Search for the cell housing the specified text and yield its [X, Y] center coordinate. 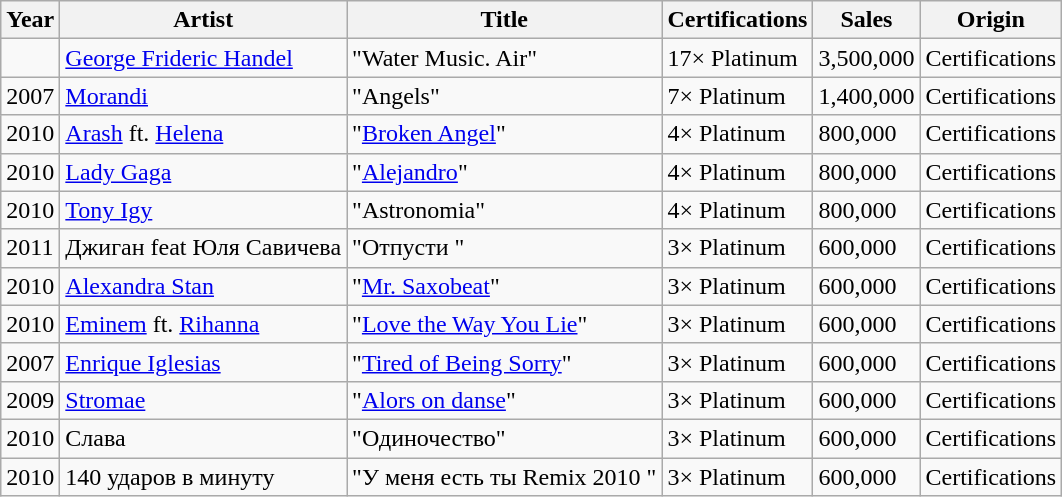
"Отпусти " [504, 248]
Title [504, 20]
"Angels" [504, 96]
"Broken Angel" [504, 134]
Alexandra Stan [204, 286]
"Одиночество" [504, 438]
Lady Gaga [204, 172]
"У меня есть ты Remix 2010 " [504, 477]
2011 [30, 248]
"Alejandro" [504, 172]
140 ударов в минуту [204, 477]
Year [30, 20]
George Frideric Handel [204, 58]
"Astronomia" [504, 210]
Слава [204, 438]
"Water Music. Air" [504, 58]
2009 [30, 400]
3,500,000 [866, 58]
Eminem ft. Rihanna [204, 324]
Enrique Iglesias [204, 362]
Artist [204, 20]
1,400,000 [866, 96]
7× Platinum [738, 96]
"Alors on danse" [504, 400]
17× Platinum [738, 58]
Origin [991, 20]
Джиган feat Юля Савичева [204, 248]
Arash ft. Helena [204, 134]
Sales [866, 20]
Tony Igy [204, 210]
"Mr. Saxobeat" [504, 286]
Stromae [204, 400]
"Love the Way You Lie" [504, 324]
Morandi [204, 96]
"Tired of Being Sorry" [504, 362]
